Search for the cell housing the specified text and yield its (x, y) center coordinate. 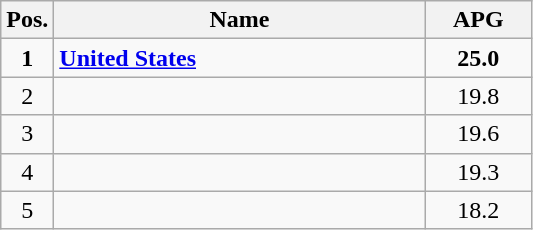
3 (28, 134)
19.8 (478, 96)
APG (478, 20)
1 (28, 58)
19.6 (478, 134)
19.3 (478, 172)
Name (240, 20)
5 (28, 210)
25.0 (478, 58)
18.2 (478, 210)
4 (28, 172)
United States (240, 58)
Pos. (28, 20)
2 (28, 96)
